Return the [x, y] coordinate for the center point of the cell that contains the specified text.  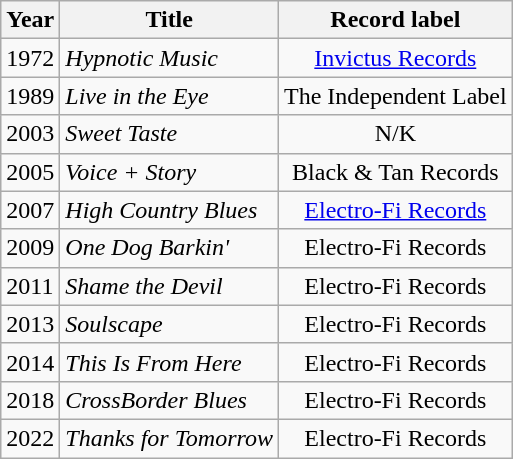
2005 [30, 172]
Voice + Story [170, 172]
2022 [30, 438]
Soulscape [170, 324]
Sweet Taste [170, 134]
The Independent Label [396, 96]
2007 [30, 210]
This Is From Here [170, 362]
Invictus Records [396, 58]
Hypnotic Music [170, 58]
2013 [30, 324]
Record label [396, 20]
Year [30, 20]
Live in the Eye [170, 96]
N/K [396, 134]
Shame the Devil [170, 286]
1989 [30, 96]
2009 [30, 248]
Title [170, 20]
Black & Tan Records [396, 172]
Thanks for Tomorrow [170, 438]
2018 [30, 400]
2011 [30, 286]
2014 [30, 362]
2003 [30, 134]
One Dog Barkin' [170, 248]
1972 [30, 58]
CrossBorder Blues [170, 400]
High Country Blues [170, 210]
